For the text-containing cell, return its midpoint in (X, Y) coordinate format. 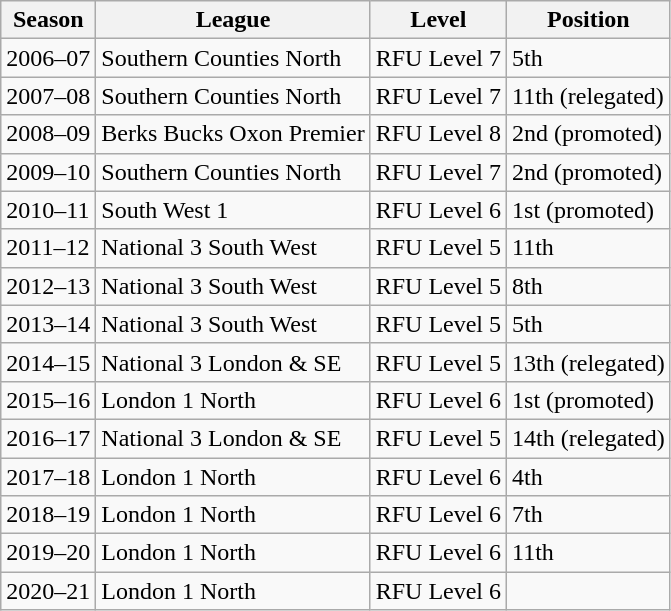
Position (589, 20)
2015–16 (48, 400)
14th (relegated) (589, 438)
2009–10 (48, 172)
7th (589, 515)
Level (438, 20)
2011–12 (48, 248)
2006–07 (48, 58)
Season (48, 20)
11th (relegated) (589, 96)
2020–21 (48, 591)
2010–11 (48, 210)
2008–09 (48, 134)
2019–20 (48, 553)
Berks Bucks Oxon Premier (233, 134)
2014–15 (48, 362)
2007–08 (48, 96)
League (233, 20)
13th (relegated) (589, 362)
South West 1 (233, 210)
2017–18 (48, 477)
2012–13 (48, 286)
RFU Level 8 (438, 134)
8th (589, 286)
2013–14 (48, 324)
2018–19 (48, 515)
4th (589, 477)
2016–17 (48, 438)
